Detect which cell encompasses the target text, then output its (X, Y) center coordinate. 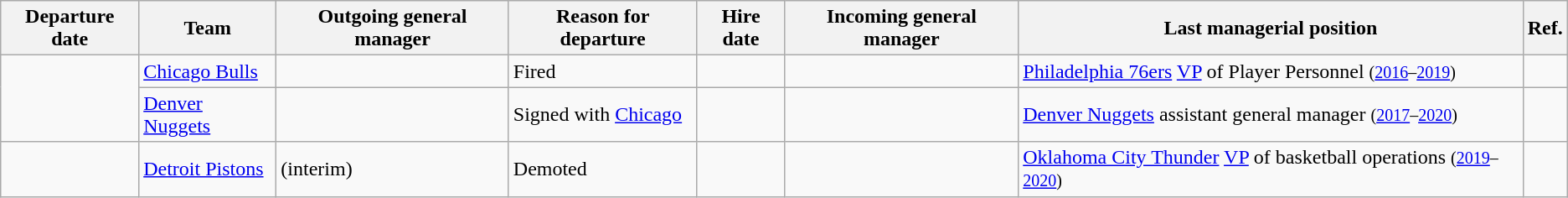
Team (208, 29)
Incoming general manager (901, 29)
Fired (603, 71)
Detroit Pistons (208, 169)
Denver Nuggets (208, 114)
(interim) (392, 169)
Outgoing general manager (392, 29)
Oklahoma City Thunder VP of basketball operations (2019–2020) (1271, 169)
Ref. (1545, 29)
Demoted (603, 169)
Hire date (740, 29)
Departure date (70, 29)
Reason for departure (603, 29)
Signed with Chicago (603, 114)
Last managerial position (1271, 29)
Philadelphia 76ers VP of Player Personnel (2016–2019) (1271, 71)
Denver Nuggets assistant general manager (2017–2020) (1271, 114)
Chicago Bulls (208, 71)
